Return [x, y] of the center of cell containing provided text 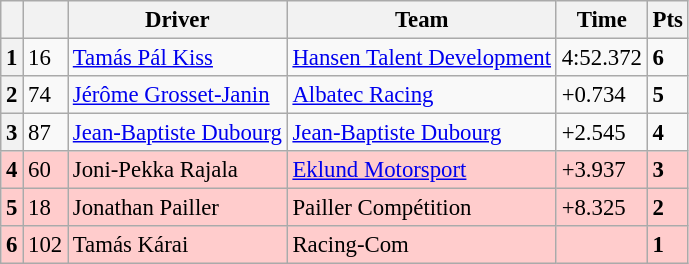
Racing-Com [422, 245]
Time [602, 20]
Driver [178, 20]
Jonathan Pailler [178, 208]
87 [46, 133]
Tamás Pál Kiss [178, 58]
Pts [668, 20]
+2.545 [602, 133]
Pailler Compétition [422, 208]
60 [46, 170]
Jérôme Grosset-Janin [178, 95]
+8.325 [602, 208]
16 [46, 58]
4:52.372 [602, 58]
Team [422, 20]
18 [46, 208]
Joni-Pekka Rajala [178, 170]
+3.937 [602, 170]
74 [46, 95]
Hansen Talent Development [422, 58]
102 [46, 245]
+0.734 [602, 95]
Tamás Kárai [178, 245]
Albatec Racing [422, 95]
Eklund Motorsport [422, 170]
